Output the [x, y] coordinate of the center of the cell containing the given text.  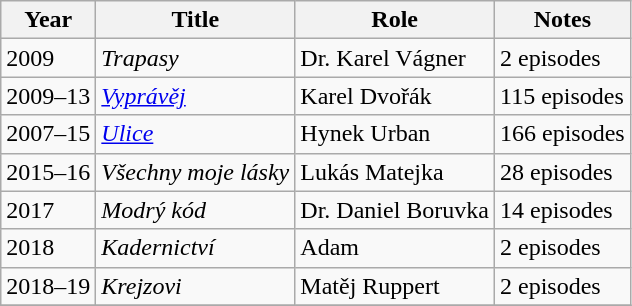
2007–15 [48, 134]
14 episodes [562, 210]
Modrý kód [196, 210]
2018–19 [48, 286]
2018 [48, 248]
Notes [562, 20]
Vyprávěj [196, 96]
Year [48, 20]
2015–16 [48, 172]
Matěj Ruppert [395, 286]
Trapasy [196, 58]
115 episodes [562, 96]
Hynek Urban [395, 134]
Title [196, 20]
Role [395, 20]
2017 [48, 210]
2009 [48, 58]
Adam [395, 248]
Dr. Daniel Boruvka [395, 210]
166 episodes [562, 134]
Lukás Matejka [395, 172]
28 episodes [562, 172]
Krejzovi [196, 286]
Kadernictví [196, 248]
2009–13 [48, 96]
Karel Dvořák [395, 96]
Všechny moje lásky [196, 172]
Dr. Karel Vágner [395, 58]
Ulice [196, 134]
